Return (x, y) of the center of cell containing provided text 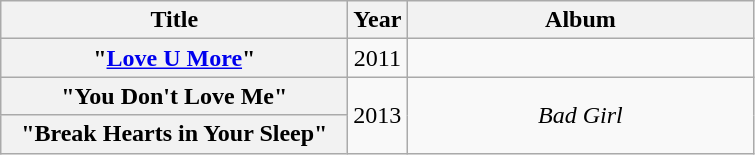
"Break Hearts in Your Sleep" (174, 134)
Title (174, 20)
Album (580, 20)
"Love U More" (174, 58)
Bad Girl (580, 115)
2013 (378, 115)
2011 (378, 58)
"You Don't Love Me" (174, 96)
Year (378, 20)
